Return the [X, Y] coordinate for the center point of the cell that contains the specified text.  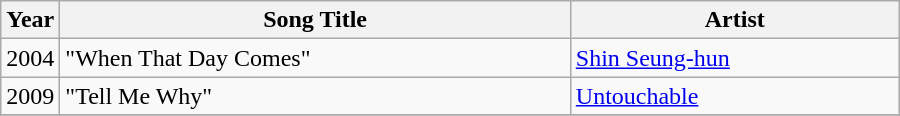
"Tell Me Why" [315, 96]
"When That Day Comes" [315, 58]
Song Title [315, 20]
Artist [734, 20]
2009 [30, 96]
Shin Seung-hun [734, 58]
2004 [30, 58]
Year [30, 20]
Untouchable [734, 96]
